Return [X, Y] of the center of cell containing provided text 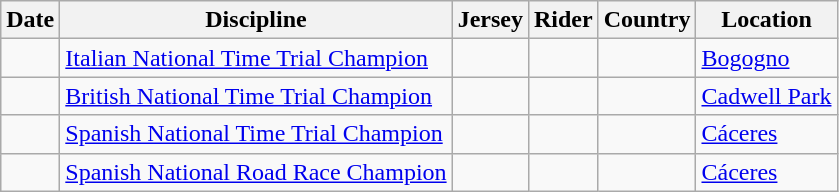
Location [766, 20]
Italian National Time Trial Champion [256, 58]
British National Time Trial Champion [256, 96]
Bogogno [766, 58]
Cadwell Park [766, 96]
Discipline [256, 20]
Date [30, 20]
Jersey [490, 20]
Spanish National Road Race Champion [256, 172]
Country [647, 20]
Rider [563, 20]
Spanish National Time Trial Champion [256, 134]
